Search for the cell housing the specified text and yield its [X, Y] center coordinate. 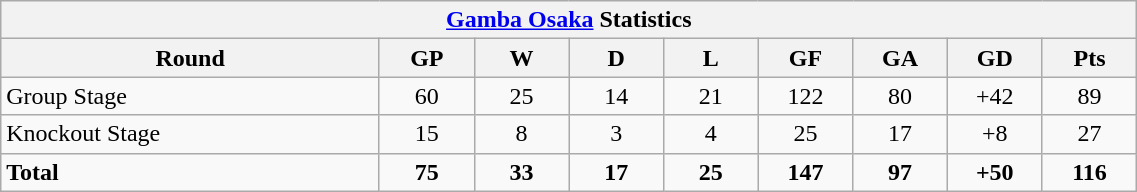
+8 [994, 134]
75 [426, 172]
116 [1090, 172]
21 [710, 96]
33 [522, 172]
8 [522, 134]
W [522, 58]
GP [426, 58]
D [616, 58]
122 [806, 96]
GA [900, 58]
27 [1090, 134]
147 [806, 172]
+50 [994, 172]
GD [994, 58]
+42 [994, 96]
97 [900, 172]
Pts [1090, 58]
14 [616, 96]
Knockout Stage [190, 134]
Group Stage [190, 96]
60 [426, 96]
Gamba Osaka Statistics [569, 20]
Total [190, 172]
Round [190, 58]
4 [710, 134]
15 [426, 134]
GF [806, 58]
3 [616, 134]
L [710, 58]
89 [1090, 96]
80 [900, 96]
